Return the [X, Y] coordinate for the center point of the cell that contains the specified text.  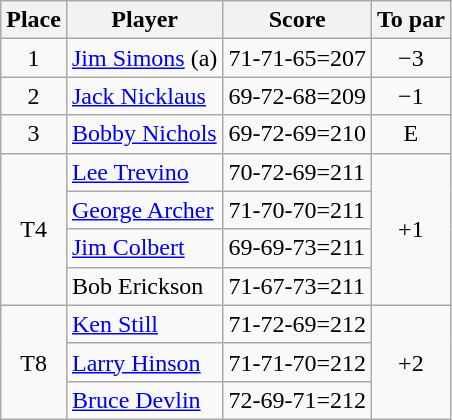
71-67-73=211 [298, 286]
Place [34, 20]
1 [34, 58]
69-72-68=209 [298, 96]
Score [298, 20]
71-71-70=212 [298, 362]
Jim Colbert [144, 248]
Bob Erickson [144, 286]
+1 [410, 229]
69-69-73=211 [298, 248]
T8 [34, 362]
Jim Simons (a) [144, 58]
To par [410, 20]
2 [34, 96]
E [410, 134]
69-72-69=210 [298, 134]
71-71-65=207 [298, 58]
Lee Trevino [144, 172]
−3 [410, 58]
Player [144, 20]
Ken Still [144, 324]
Jack Nicklaus [144, 96]
71-72-69=212 [298, 324]
−1 [410, 96]
72-69-71=212 [298, 400]
Bobby Nichols [144, 134]
71-70-70=211 [298, 210]
George Archer [144, 210]
T4 [34, 229]
Larry Hinson [144, 362]
Bruce Devlin [144, 400]
+2 [410, 362]
70-72-69=211 [298, 172]
3 [34, 134]
